Search for the cell housing the specified text and yield its (X, Y) center coordinate. 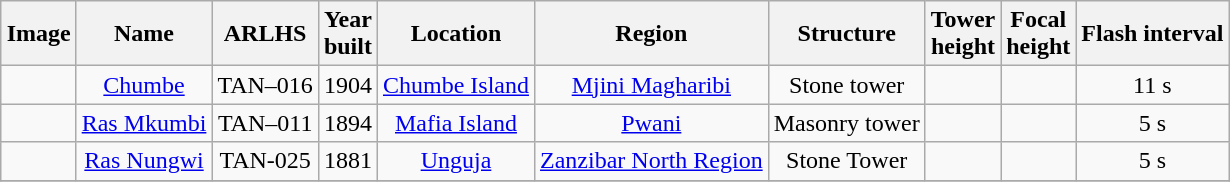
1881 (348, 161)
1894 (348, 123)
Ras Mkumbi (144, 123)
TAN-025 (265, 161)
Pwani (652, 123)
Towerheight (963, 34)
Chumbe (144, 85)
Unguja (456, 161)
Structure (846, 34)
TAN–011 (265, 123)
Ras Nungwi (144, 161)
Mjini Magharibi (652, 85)
TAN–016 (265, 85)
Region (652, 34)
11 s (1152, 85)
Focalheight (1038, 34)
Zanzibar North Region (652, 161)
Flash interval (1152, 34)
Masonry tower (846, 123)
Stone Tower (846, 161)
Stone tower (846, 85)
Chumbe Island (456, 85)
Name (144, 34)
ARLHS (265, 34)
1904 (348, 85)
Mafia Island (456, 123)
Image (38, 34)
Yearbuilt (348, 34)
Location (456, 34)
